For the text-containing cell, return its midpoint in (X, Y) coordinate format. 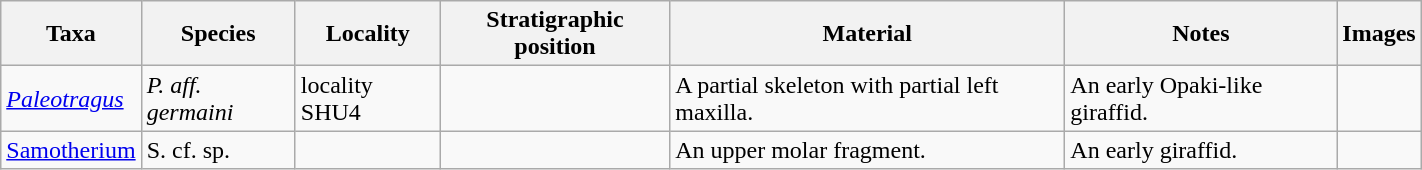
Material (868, 34)
locality SHU4 (368, 98)
Taxa (71, 34)
An early Opaki-like giraffid. (1201, 98)
Samotherium (71, 150)
Notes (1201, 34)
Paleotragus (71, 98)
An upper molar fragment. (868, 150)
S. cf. sp. (218, 150)
Stratigraphic position (554, 34)
Images (1379, 34)
An early giraffid. (1201, 150)
P. aff. germaini (218, 98)
Locality (368, 34)
A partial skeleton with partial left maxilla. (868, 98)
Species (218, 34)
